Search for the cell housing the specified text and yield its (x, y) center coordinate. 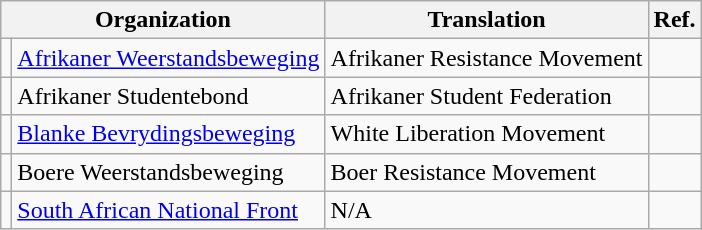
Afrikaner Resistance Movement (486, 58)
Boer Resistance Movement (486, 172)
Afrikaner Student Federation (486, 96)
N/A (486, 210)
Translation (486, 20)
South African National Front (168, 210)
Blanke Bevrydingsbeweging (168, 134)
Boere Weerstandsbeweging (168, 172)
Afrikaner Studentebond (168, 96)
Organization (163, 20)
Afrikaner Weerstandsbeweging (168, 58)
White Liberation Movement (486, 134)
Ref. (674, 20)
